Capture the cell that displays the provided text and extract its (x, y) central coordinate. 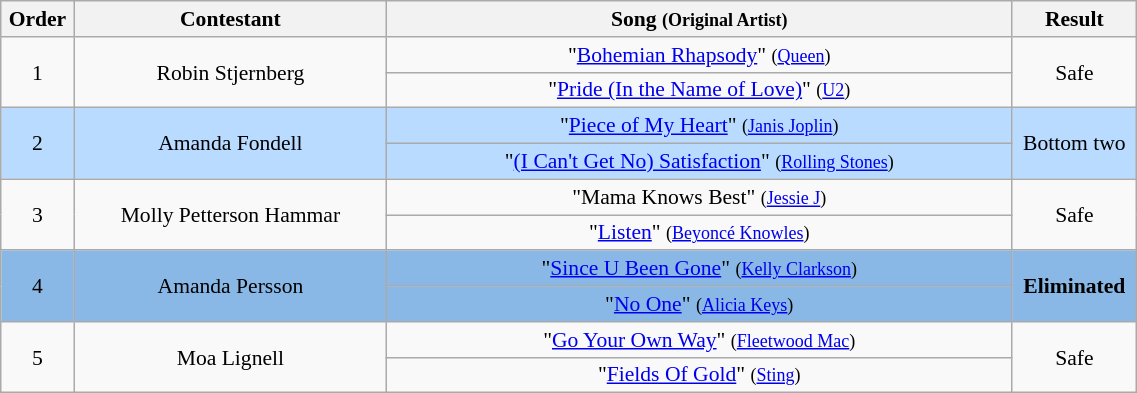
"Go Your Own Way" (Fleetwood Mac) (700, 340)
Eliminated (1074, 286)
Amanda Fondell (230, 144)
Amanda Persson (230, 286)
5 (38, 358)
3 (38, 214)
4 (38, 286)
"(I Can't Get No) Satisfaction" (Rolling Stones) (700, 162)
Molly Petterson Hammar (230, 214)
"No One" (Alicia Keys) (700, 304)
"Listen" (Beyoncé Knowles) (700, 233)
2 (38, 144)
Moa Lignell (230, 358)
Song (Original Artist) (700, 19)
"Since U Been Gone" (Kelly Clarkson) (700, 269)
"Fields Of Gold" (Sting) (700, 375)
"Bohemian Rhapsody" (Queen) (700, 55)
Robin Stjernberg (230, 72)
Bottom two (1074, 144)
Order (38, 19)
Contestant (230, 19)
"Mama Knows Best" (Jessie J) (700, 197)
1 (38, 72)
Result (1074, 19)
"Piece of My Heart" (Janis Joplin) (700, 126)
"Pride (In the Name of Love)" (U2) (700, 90)
